Search for the cell housing the specified text and yield its [x, y] center coordinate. 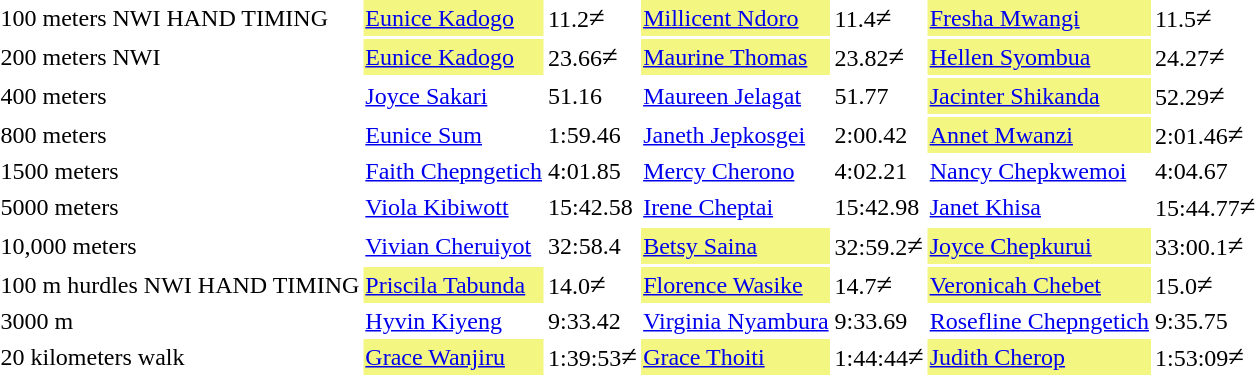
Hellen Syombua [1039, 57]
Faith Chepngetich [454, 171]
9:33.69 [879, 321]
15:42.58 [592, 207]
Millicent Ndoro [736, 18]
4:01.85 [592, 171]
51.16 [592, 96]
Jacinter Shikanda [1039, 96]
51.77 [879, 96]
Grace Wanjiru [454, 357]
11.4≠ [879, 18]
2:00.42 [879, 135]
9:33.42 [592, 321]
Judith Cherop [1039, 357]
Fresha Mwangi [1039, 18]
Maureen Jelagat [736, 96]
14.7≠ [879, 285]
32:59.2≠ [879, 246]
Rosefline Chepngetich [1039, 321]
23.82≠ [879, 57]
Irene Cheptai [736, 207]
4:02.21 [879, 171]
Viola Kibiwott [454, 207]
Betsy Saina [736, 246]
Hyvin Kiyeng [454, 321]
11.2≠ [592, 18]
Grace Thoiti [736, 357]
Virginia Nyambura [736, 321]
1:39:53≠ [592, 357]
23.66≠ [592, 57]
Veronicah Chebet [1039, 285]
14.0≠ [592, 285]
Annet Mwanzi [1039, 135]
1:59.46 [592, 135]
Eunice Sum [454, 135]
1:44:44≠ [879, 357]
Maurine Thomas [736, 57]
15:42.98 [879, 207]
32:58.4 [592, 246]
Janet Khisa [1039, 207]
Janeth Jepkosgei [736, 135]
Nancy Chepkwemoi [1039, 171]
Joyce Chepkurui [1039, 246]
Mercy Cherono [736, 171]
Priscila Tabunda [454, 285]
Florence Wasike [736, 285]
Joyce Sakari [454, 96]
Vivian Cheruiyot [454, 246]
